Extract the [X, Y] coordinate from the center of the cell holding the provided text.  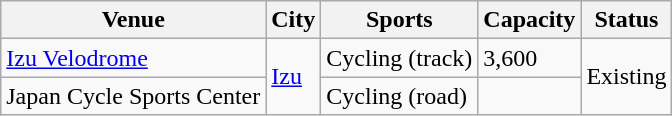
Venue [134, 20]
Cycling (track) [400, 58]
Cycling (road) [400, 96]
Capacity [530, 20]
City [294, 20]
Izu Velodrome [134, 58]
Status [626, 20]
Existing [626, 77]
3,600 [530, 58]
Izu [294, 77]
Japan Cycle Sports Center [134, 96]
Sports [400, 20]
